Find where the given text appears and provide that cell's center as (x, y) coordinate. 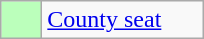
County seat (122, 20)
